Output the (X, Y) coordinate of the center of the cell containing the given text.  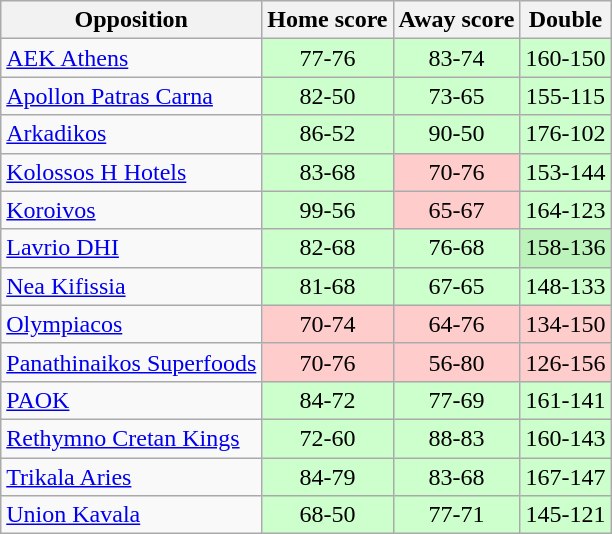
164-123 (566, 210)
PAOK (132, 400)
90-50 (456, 134)
176-102 (566, 134)
86-52 (328, 134)
Opposition (132, 20)
82-50 (328, 96)
84-72 (328, 400)
76-68 (456, 248)
155-115 (566, 96)
126-156 (566, 362)
Home score (328, 20)
84-79 (328, 477)
145-121 (566, 515)
65-67 (456, 210)
Koroivos (132, 210)
Lavrio DHI (132, 248)
Olympiacos (132, 324)
Panathinaikos Superfoods (132, 362)
Away score (456, 20)
77-71 (456, 515)
67-65 (456, 286)
Trikala Aries (132, 477)
83-74 (456, 58)
73-65 (456, 96)
64-76 (456, 324)
77-69 (456, 400)
Nea Kifissia (132, 286)
77-76 (328, 58)
Union Kavala (132, 515)
134-150 (566, 324)
82-68 (328, 248)
Kolossos H Hotels (132, 172)
70-74 (328, 324)
160-150 (566, 58)
81-68 (328, 286)
148-133 (566, 286)
56-80 (456, 362)
Apollon Patras Carna (132, 96)
161-141 (566, 400)
153-144 (566, 172)
Rethymno Cretan Kings (132, 438)
68-50 (328, 515)
167-147 (566, 477)
158-136 (566, 248)
160-143 (566, 438)
72-60 (328, 438)
AEK Athens (132, 58)
88-83 (456, 438)
99-56 (328, 210)
Double (566, 20)
Arkadikos (132, 134)
